Provide the [x, y] coordinate of the cell's center where the given text is located.  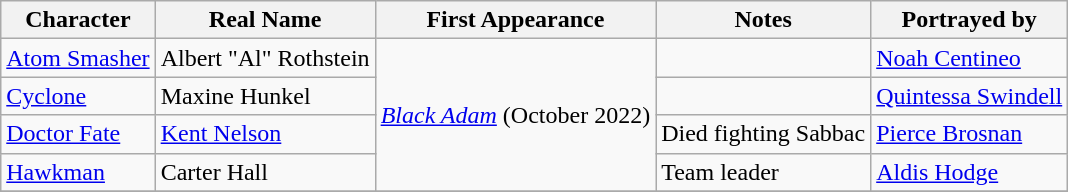
Character [78, 20]
First Appearance [516, 20]
Hawkman [78, 172]
Notes [764, 20]
Doctor Fate [78, 134]
Team leader [764, 172]
Albert "Al" Rothstein [265, 58]
Carter Hall [265, 172]
Died fighting Sabbac [764, 134]
Atom Smasher [78, 58]
Black Adam (October 2022) [516, 115]
Maxine Hunkel [265, 96]
Aldis Hodge [970, 172]
Real Name [265, 20]
Portrayed by [970, 20]
Pierce Brosnan [970, 134]
Kent Nelson [265, 134]
Quintessa Swindell [970, 96]
Cyclone [78, 96]
Noah Centineo [970, 58]
